Extract the [x, y] coordinate from the center of the cell holding the provided text.  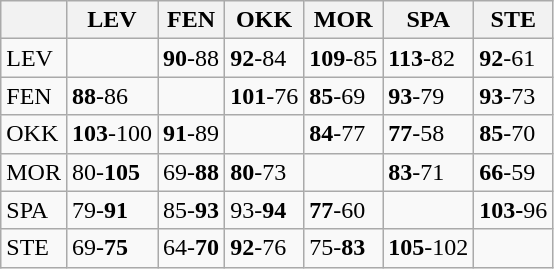
93-79 [428, 96]
92-76 [264, 248]
79-91 [112, 210]
93-94 [264, 210]
92-84 [264, 58]
103-100 [112, 134]
85-93 [192, 210]
90-88 [192, 58]
113-82 [428, 58]
80-73 [264, 172]
88-86 [112, 96]
77-58 [428, 134]
84-77 [344, 134]
109-85 [344, 58]
85-69 [344, 96]
101-76 [264, 96]
91-89 [192, 134]
75-83 [344, 248]
83-71 [428, 172]
92-61 [514, 58]
69-88 [192, 172]
66-59 [514, 172]
64-70 [192, 248]
69-75 [112, 248]
93-73 [514, 96]
103-96 [514, 210]
77-60 [344, 210]
85-70 [514, 134]
105-102 [428, 248]
80-105 [112, 172]
